Extract the (x, y) coordinate from the center of the cell holding the provided text.  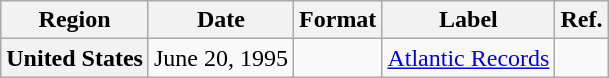
Date (220, 20)
United States (75, 58)
Region (75, 20)
Ref. (582, 20)
Atlantic Records (468, 58)
Format (338, 20)
Label (468, 20)
June 20, 1995 (220, 58)
